Find where the given text appears and provide that cell's center as (x, y) coordinate. 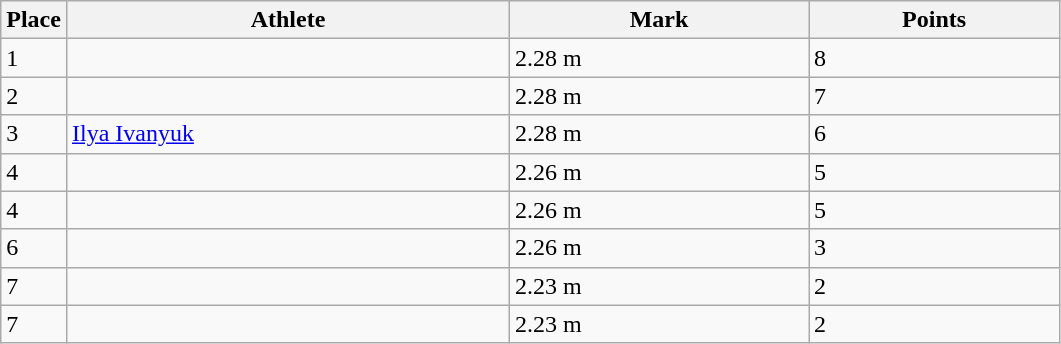
Mark (660, 20)
Athlete (288, 20)
Ilya Ivanyuk (288, 134)
Points (934, 20)
1 (34, 58)
8 (934, 58)
Place (34, 20)
